From the cell containing the given text, extract its center point as (X, Y) coordinate. 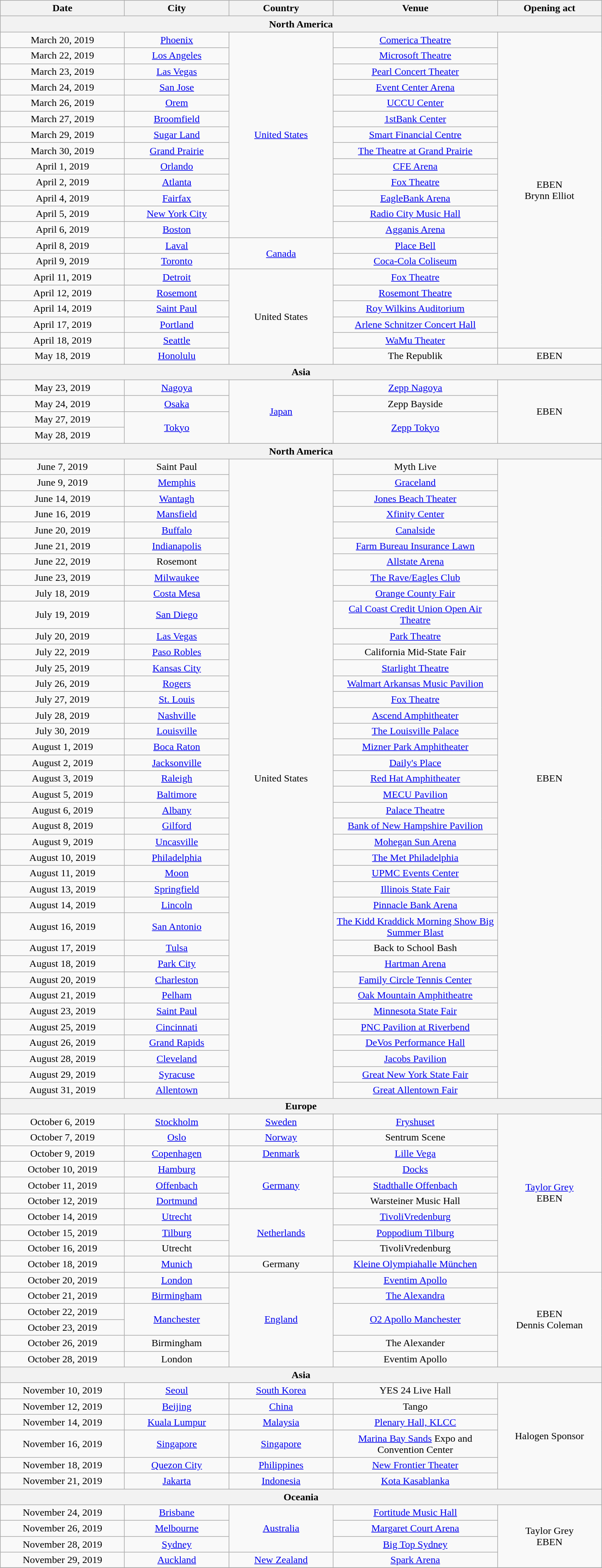
New York City (177, 214)
Orlando (177, 166)
October 26, 2019 (62, 1343)
The Louisville Palace (415, 731)
O2 Apollo Manchester (415, 1320)
The Alexandra (415, 1296)
EagleBank Arena (415, 198)
Margaret Court Arena (415, 1529)
August 16, 2019 (62, 927)
Arlene Schnitzer Concert Hall (415, 324)
March 23, 2019 (62, 71)
Canalside (415, 530)
Orem (177, 103)
Oak Mountain Amphitheatre (415, 995)
Rogers (177, 683)
Boston (177, 230)
Raleigh (177, 779)
October 10, 2019 (62, 1169)
Osaka (177, 403)
October 6, 2019 (62, 1122)
Starlight Theatre (415, 668)
Sydney (177, 1544)
Portland (177, 324)
Comerica Theatre (415, 40)
Microsoft Theatre (415, 56)
Oslo (177, 1138)
November 10, 2019 (62, 1391)
June 21, 2019 (62, 546)
Baltimore (177, 794)
Mohegan Sun Arena (415, 842)
Atlanta (177, 182)
August 2, 2019 (62, 763)
Denmark (281, 1153)
Mansfield (177, 514)
Moon (177, 873)
Pearl Concert Theater (415, 71)
Australia (281, 1529)
Canada (281, 253)
May 24, 2019 (62, 403)
Ascend Amphitheater (415, 715)
Park City (177, 963)
Place Bell (415, 246)
April 14, 2019 (62, 309)
June 16, 2019 (62, 514)
May 23, 2019 (62, 388)
October 28, 2019 (62, 1359)
Sugar Land (177, 135)
Agganis Arena (415, 230)
California Mid-State Fair (415, 652)
November 12, 2019 (62, 1406)
Louisville (177, 731)
October 15, 2019 (62, 1233)
UPMC Events Center (415, 873)
South Korea (281, 1391)
Myth Live (415, 467)
Philadelphia (177, 858)
Jacksonville (177, 763)
Phoenix (177, 40)
Zepp Nagoya (415, 388)
October 7, 2019 (62, 1138)
April 1, 2019 (62, 166)
New Zealand (281, 1560)
Pinnacle Bank Arena (415, 905)
Orange County Fair (415, 593)
Kleine Olympiahalle München (415, 1264)
July 30, 2019 (62, 731)
Fryshuset (415, 1122)
Walmart Arkansas Music Pavilion (415, 683)
October 23, 2019 (62, 1327)
June 20, 2019 (62, 530)
August 21, 2019 (62, 995)
Spark Arena (415, 1560)
Costa Mesa (177, 593)
August 26, 2019 (62, 1043)
Allentown (177, 1090)
June 14, 2019 (62, 499)
The Alexander (415, 1343)
Pelham (177, 995)
Great Allentown Fair (415, 1090)
June 7, 2019 (62, 467)
October 12, 2019 (62, 1201)
Beijing (177, 1406)
Grand Prairie (177, 150)
March 30, 2019 (62, 150)
Manchester (177, 1320)
Stadthalle Offenbach (415, 1185)
March 26, 2019 (62, 103)
July 26, 2019 (62, 683)
Munich (177, 1264)
CFE Arena (415, 166)
Milwaukee (177, 578)
August 1, 2019 (62, 747)
Smart Financial Centre (415, 135)
August 25, 2019 (62, 1027)
China (281, 1406)
EBENDennis Coleman (549, 1320)
Great New York State Fair (415, 1074)
April 6, 2019 (62, 230)
Bank of New Hampshire Pavilion (415, 826)
August 20, 2019 (62, 979)
Minnesota State Fair (415, 1011)
Gilford (177, 826)
August 10, 2019 (62, 858)
Buffalo (177, 530)
April 12, 2019 (62, 293)
Norway (281, 1138)
Indianapolis (177, 546)
Japan (281, 411)
October 21, 2019 (62, 1296)
Memphis (177, 483)
November 14, 2019 (62, 1422)
Rosemont Theatre (415, 293)
Sweden (281, 1122)
July 28, 2019 (62, 715)
August 11, 2019 (62, 873)
March 27, 2019 (62, 119)
Wantagh (177, 499)
Back to School Bash (415, 948)
Kansas City (177, 668)
San Antonio (177, 927)
WaMu Theater (415, 340)
Tulsa (177, 948)
August 6, 2019 (62, 810)
April 11, 2019 (62, 277)
Plenary Hall, KLCC (415, 1422)
1stBank Center (415, 119)
Detroit (177, 277)
Boca Raton (177, 747)
October 14, 2019 (62, 1217)
Stockholm (177, 1122)
August 28, 2019 (62, 1059)
Fortitude Music Hall (415, 1513)
England (281, 1320)
The Republik (415, 356)
Marina Bay Sands Expo and Convention Center (415, 1443)
EBENBrynn Elliot (549, 190)
Seoul (177, 1391)
August 17, 2019 (62, 948)
November 21, 2019 (62, 1481)
October 22, 2019 (62, 1312)
Paso Robles (177, 652)
Uncasville (177, 842)
Kuala Lumpur (177, 1422)
Nashville (177, 715)
Cincinnati (177, 1027)
October 9, 2019 (62, 1153)
San Jose (177, 87)
Albany (177, 810)
November 18, 2019 (62, 1465)
Philippines (281, 1465)
The Met Philadelphia (415, 858)
April 8, 2019 (62, 246)
San Diego (177, 615)
Tilburg (177, 1233)
Seattle (177, 340)
Tango (415, 1406)
Cal Coast Credit Union Open Air Theatre (415, 615)
Mizner Park Amphitheater (415, 747)
July 25, 2019 (62, 668)
April 18, 2019 (62, 340)
Tokyo (177, 427)
July 27, 2019 (62, 699)
November 26, 2019 (62, 1529)
July 18, 2019 (62, 593)
October 18, 2019 (62, 1264)
August 13, 2019 (62, 889)
August 5, 2019 (62, 794)
April 17, 2019 (62, 324)
YES 24 Live Hall (415, 1391)
March 22, 2019 (62, 56)
Honolulu (177, 356)
Copenhagen (177, 1153)
August 14, 2019 (62, 905)
November 24, 2019 (62, 1513)
City (177, 8)
August 9, 2019 (62, 842)
June 23, 2019 (62, 578)
Jones Beach Theater (415, 499)
Hartman Arena (415, 963)
June 9, 2019 (62, 483)
November 16, 2019 (62, 1443)
MECU Pavilion (415, 794)
October 20, 2019 (62, 1280)
Springfield (177, 889)
Los Angeles (177, 56)
May 28, 2019 (62, 435)
Laval (177, 246)
August 18, 2019 (62, 963)
Brisbane (177, 1513)
Kota Kasablanka (415, 1481)
Zepp Bayside (415, 403)
March 24, 2019 (62, 87)
July 19, 2019 (62, 615)
New Frontier Theater (415, 1465)
Family Circle Tennis Center (415, 979)
August 23, 2019 (62, 1011)
October 16, 2019 (62, 1249)
July 22, 2019 (62, 652)
August 3, 2019 (62, 779)
November 28, 2019 (62, 1544)
Allstate Arena (415, 562)
Netherlands (281, 1232)
Offenbach (177, 1185)
Dortmund (177, 1201)
St. Louis (177, 699)
The Rave/Eagles Club (415, 578)
Red Hat Amphitheater (415, 779)
Event Center Arena (415, 87)
Indonesia (281, 1481)
November 29, 2019 (62, 1560)
Toronto (177, 261)
May 18, 2019 (62, 356)
Graceland (415, 483)
Broomfield (177, 119)
The Kidd Kraddick Morning Show Big Summer Blast (415, 927)
April 9, 2019 (62, 261)
Lille Vega (415, 1153)
Nagoya (177, 388)
Jakarta (177, 1481)
June 22, 2019 (62, 562)
Melbourne (177, 1529)
Sentrum Scene (415, 1138)
October 11, 2019 (62, 1185)
Fairfax (177, 198)
Quezon City (177, 1465)
March 29, 2019 (62, 135)
The Theatre at Grand Prairie (415, 150)
Radio City Music Hall (415, 214)
Coca-Cola Coliseum (415, 261)
Europe (301, 1106)
Daily's Place (415, 763)
August 8, 2019 (62, 826)
Illinois State Fair (415, 889)
August 31, 2019 (62, 1090)
Hamburg (177, 1169)
April 2, 2019 (62, 182)
Oceania (301, 1497)
Cleveland (177, 1059)
Syracuse (177, 1074)
April 5, 2019 (62, 214)
Grand Rapids (177, 1043)
March 20, 2019 (62, 40)
Poppodium Tilburg (415, 1233)
July 20, 2019 (62, 636)
August 29, 2019 (62, 1074)
Roy Wilkins Auditorium (415, 309)
Big Top Sydney (415, 1544)
DeVos Performance Hall (415, 1043)
Jacobs Pavilion (415, 1059)
Charleston (177, 979)
PNC Pavilion at Riverbend (415, 1027)
Opening act (549, 8)
April 4, 2019 (62, 198)
Date (62, 8)
Zepp Tokyo (415, 427)
Farm Bureau Insurance Lawn (415, 546)
Park Theatre (415, 636)
UCCU Center (415, 103)
Docks (415, 1169)
Palace Theatre (415, 810)
Lincoln (177, 905)
Halogen Sponsor (549, 1436)
Xfinity Center (415, 514)
Country (281, 8)
Warsteiner Music Hall (415, 1201)
May 27, 2019 (62, 419)
Auckland (177, 1560)
Malaysia (281, 1422)
Venue (415, 8)
